For the text-containing cell, return its midpoint in (X, Y) coordinate format. 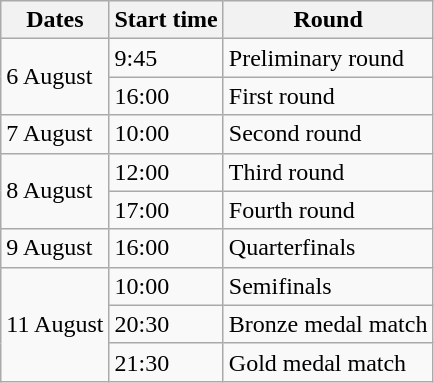
Semifinals (328, 286)
6 August (55, 77)
Bronze medal match (328, 324)
First round (328, 96)
8 August (55, 191)
11 August (55, 324)
7 August (55, 134)
Third round (328, 172)
Quarterfinals (328, 248)
Gold medal match (328, 362)
Dates (55, 20)
Round (328, 20)
20:30 (166, 324)
Start time (166, 20)
17:00 (166, 210)
9 August (55, 248)
Preliminary round (328, 58)
Second round (328, 134)
Fourth round (328, 210)
21:30 (166, 362)
12:00 (166, 172)
9:45 (166, 58)
